Provide the [x, y] coordinate of the cell's center where the given text is located.  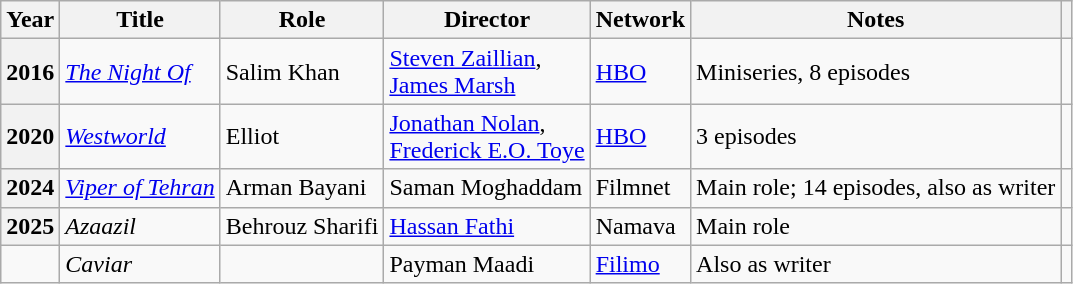
Steven Zaillian,James Marsh [487, 72]
Viper of Tehran [140, 188]
Namava [640, 226]
Miniseries, 8 episodes [876, 72]
Salim Khan [302, 72]
Filimo [640, 264]
Elliot [302, 136]
Hassan Fathi [487, 226]
2016 [30, 72]
Filmnet [640, 188]
2025 [30, 226]
Azaazil [140, 226]
Director [487, 20]
Main role; 14 episodes, also as writer [876, 188]
2024 [30, 188]
Title [140, 20]
3 episodes [876, 136]
Behrouz Sharifi [302, 226]
Saman Moghaddam [487, 188]
The Night Of [140, 72]
Main role [876, 226]
Westworld [140, 136]
Caviar [140, 264]
Also as writer [876, 264]
Year [30, 20]
Arman Bayani [302, 188]
Jonathan Nolan,Frederick E.O. Toye [487, 136]
2020 [30, 136]
Notes [876, 20]
Role [302, 20]
Payman Maadi [487, 264]
Network [640, 20]
